Capture the cell that displays the provided text and extract its [x, y] central coordinate. 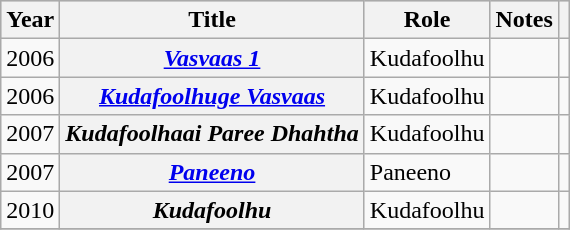
Vasvaas 1 [212, 58]
Notes [524, 20]
Kudafoolhaai Paree Dhahtha [212, 134]
Kudafoolhuge Vasvaas [212, 96]
Title [212, 20]
Role [427, 20]
Year [30, 20]
2010 [30, 210]
